Provide the (X, Y) coordinate of the cell's center where the given text is located.  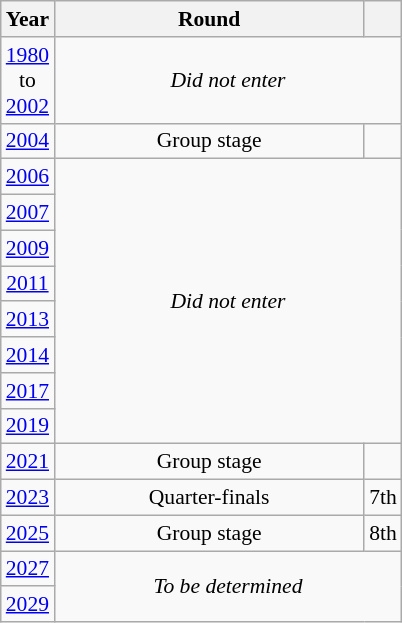
2021 (28, 462)
2029 (28, 605)
Round (209, 19)
2007 (28, 213)
2006 (28, 177)
2025 (28, 533)
2027 (28, 569)
2014 (28, 355)
2009 (28, 248)
2023 (28, 498)
2013 (28, 320)
7th (383, 498)
2004 (28, 141)
1980to2002 (28, 80)
Quarter-finals (209, 498)
2019 (28, 426)
To be determined (228, 586)
8th (383, 533)
Year (28, 19)
2017 (28, 391)
2011 (28, 284)
